Pinpoint the cell where the given text exists, returning its (x, y) midpoint coordinate. 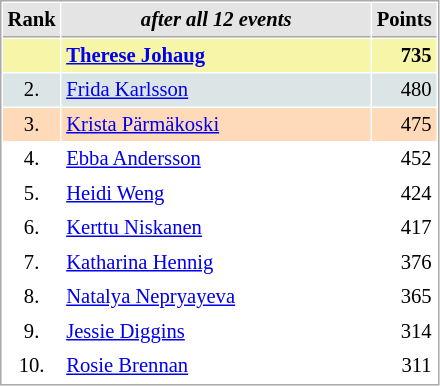
475 (404, 124)
2. (32, 90)
8. (32, 296)
376 (404, 262)
5. (32, 194)
6. (32, 228)
Therese Johaug (216, 56)
365 (404, 296)
311 (404, 366)
417 (404, 228)
Jessie Diggins (216, 332)
Krista Pärmäkoski (216, 124)
7. (32, 262)
Ebba Andersson (216, 158)
314 (404, 332)
Katharina Hennig (216, 262)
10. (32, 366)
424 (404, 194)
Rank (32, 20)
Frida Karlsson (216, 90)
4. (32, 158)
Kerttu Niskanen (216, 228)
after all 12 events (216, 20)
Natalya Nepryayeva (216, 296)
Points (404, 20)
Heidi Weng (216, 194)
480 (404, 90)
9. (32, 332)
3. (32, 124)
452 (404, 158)
Rosie Brennan (216, 366)
735 (404, 56)
